From the cell containing the given text, extract its center point as (x, y) coordinate. 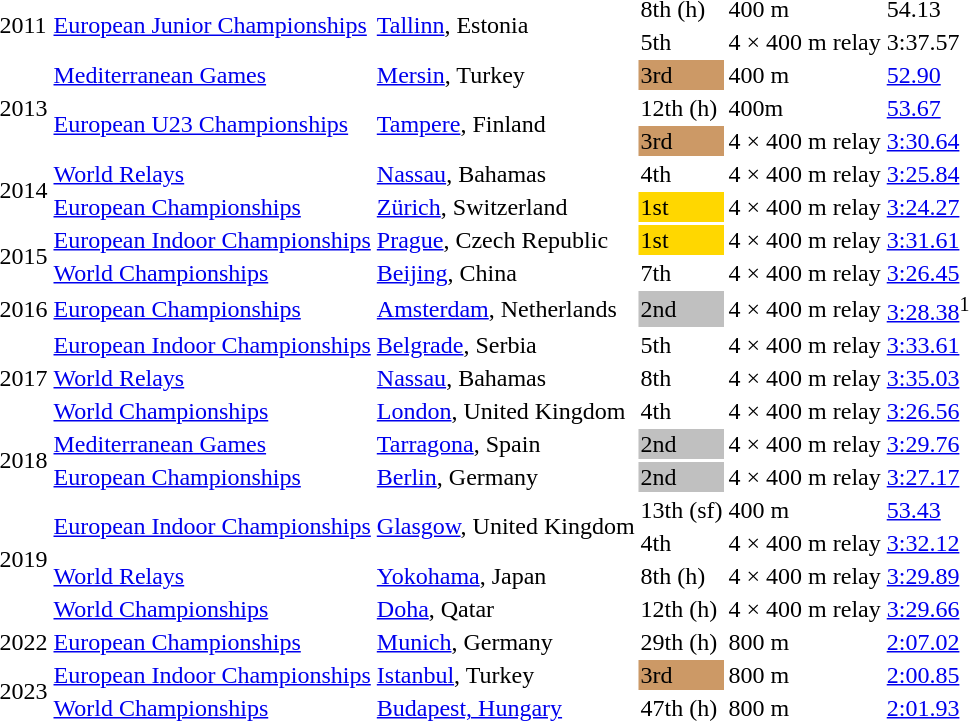
Berlin, Germany (506, 477)
Istanbul, Turkey (506, 675)
8th (h) (682, 576)
400m (804, 108)
London, United Kingdom (506, 411)
13th (sf) (682, 510)
Tampere, Finland (506, 124)
Yokohama, Japan (506, 576)
Mersin, Turkey (506, 75)
Tarragona, Spain (506, 444)
Glasgow, United Kingdom (506, 526)
Belgrade, Serbia (506, 345)
European U23 Championships (212, 124)
Zürich, Switzerland (506, 207)
Amsterdam, Netherlands (506, 309)
Doha, Qatar (506, 609)
8th (682, 378)
Beijing, China (506, 273)
Munich, Germany (506, 642)
29th (h) (682, 642)
Prague, Czech Republic (506, 240)
7th (682, 273)
